From the cell containing the given text, extract its center point as (X, Y) coordinate. 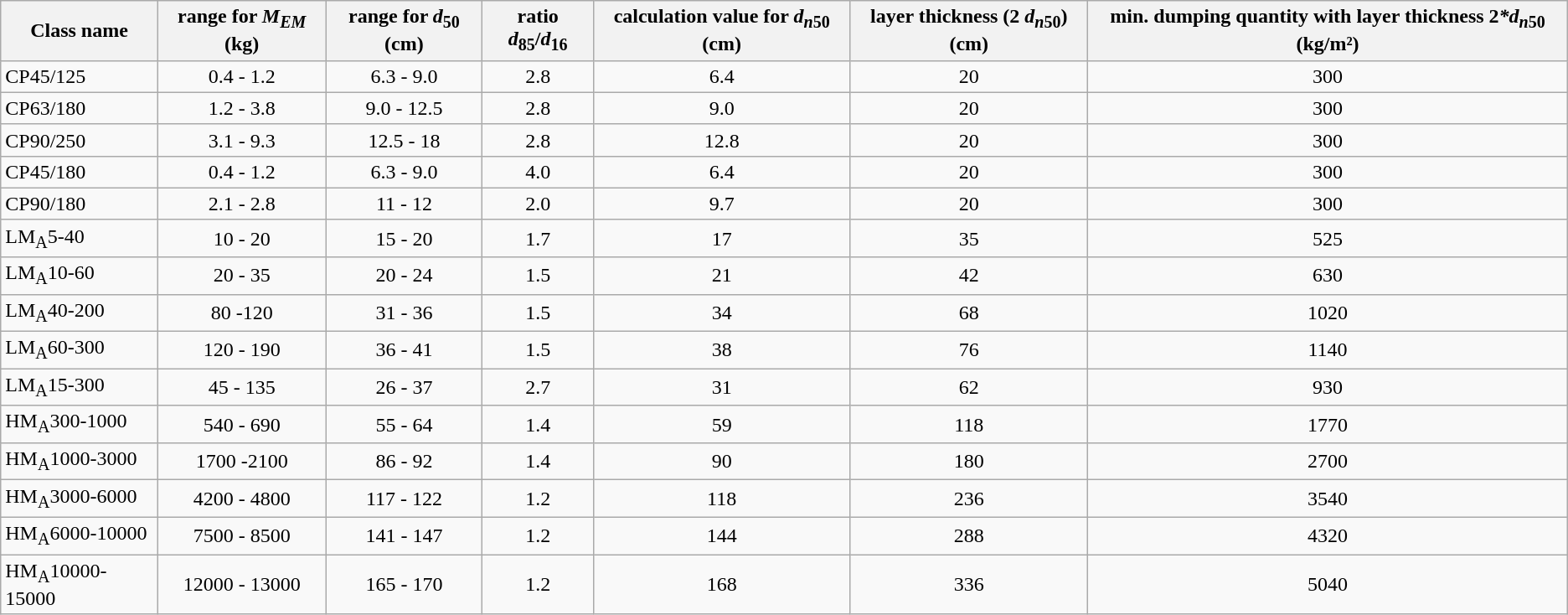
LMA40-200 (80, 313)
45 - 135 (241, 387)
1.2 - 3.8 (241, 108)
540 - 690 (241, 424)
1.7 (538, 238)
LMA5-40 (80, 238)
34 (722, 313)
144 (722, 535)
68 (969, 313)
LMA60-300 (80, 349)
38 (722, 349)
42 (969, 276)
min. dumping quantity with layer thickness 2*dn50 (kg/m²) (1328, 30)
4320 (1328, 535)
59 (722, 424)
55 - 64 (404, 424)
1770 (1328, 424)
15 - 20 (404, 238)
930 (1328, 387)
HMA300-1000 (80, 424)
2.7 (538, 387)
HMA3000-6000 (80, 499)
7500 - 8500 (241, 535)
2.0 (538, 204)
17 (722, 238)
80 -120 (241, 313)
1020 (1328, 313)
236 (969, 499)
288 (969, 535)
3540 (1328, 499)
62 (969, 387)
141 - 147 (404, 535)
HMA6000-10000 (80, 535)
20 - 24 (404, 276)
1140 (1328, 349)
9.0 (722, 108)
HMA1000-3000 (80, 461)
CP63/180 (80, 108)
5040 (1328, 585)
21 (722, 276)
117 - 122 (404, 499)
26 - 37 (404, 387)
CP90/180 (80, 204)
2.1 - 2.8 (241, 204)
calculation value for dn50 (cm) (722, 30)
90 (722, 461)
31 (722, 387)
86 - 92 (404, 461)
36 - 41 (404, 349)
336 (969, 585)
525 (1328, 238)
35 (969, 238)
12.5 - 18 (404, 140)
CP45/125 (80, 76)
168 (722, 585)
1700 -2100 (241, 461)
range for d50 (cm) (404, 30)
31 - 36 (404, 313)
20 - 35 (241, 276)
180 (969, 461)
11 - 12 (404, 204)
CP90/250 (80, 140)
LMA15-300 (80, 387)
12000 - 13000 (241, 585)
LMA10-60 (80, 276)
ratio d85/d16 (538, 30)
165 - 170 (404, 585)
4.0 (538, 172)
2700 (1328, 461)
9.0 - 12.5 (404, 108)
76 (969, 349)
CP45/180 (80, 172)
range for MEM (kg) (241, 30)
120 - 190 (241, 349)
4200 - 4800 (241, 499)
3.1 - 9.3 (241, 140)
Class name (80, 30)
9.7 (722, 204)
HMA10000-15000 (80, 585)
12.8 (722, 140)
layer thickness (2 dn50) (cm) (969, 30)
630 (1328, 276)
10 - 20 (241, 238)
